From the cell containing the given text, extract its center point as (x, y) coordinate. 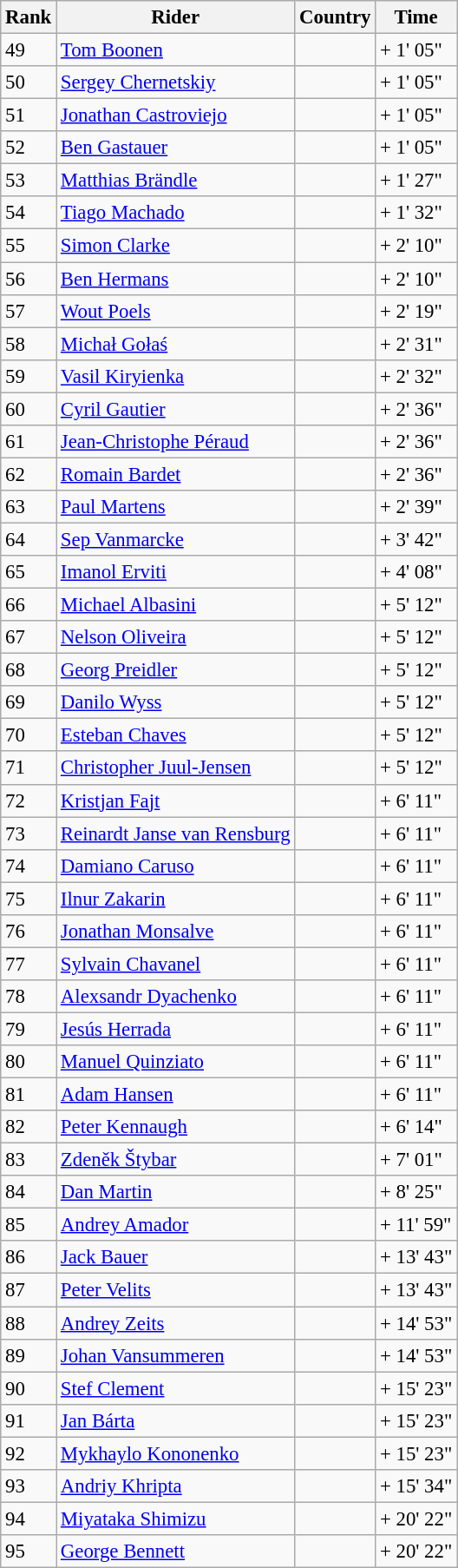
63 (29, 507)
Michael Albasini (175, 605)
68 (29, 670)
65 (29, 572)
72 (29, 800)
Jonathan Castroviejo (175, 115)
+ 3' 42" (416, 539)
Jonathan Monsalve (175, 932)
+ 8' 25" (416, 1192)
76 (29, 932)
Johan Vansummeren (175, 1355)
Wout Poels (175, 311)
89 (29, 1355)
80 (29, 1062)
Reinardt Janse van Rensburg (175, 833)
66 (29, 605)
59 (29, 376)
+ 15' 34" (416, 1486)
71 (29, 768)
Nelson Oliveira (175, 637)
Sergey Chernetskiy (175, 82)
+ 4' 08" (416, 572)
Michał Gołaś (175, 344)
67 (29, 637)
61 (29, 442)
Georg Preidler (175, 670)
Ben Hermans (175, 279)
73 (29, 833)
92 (29, 1453)
95 (29, 1552)
+ 2' 19" (416, 311)
Damiano Caruso (175, 866)
75 (29, 899)
Simon Clarke (175, 246)
Paul Martens (175, 507)
Cyril Gautier (175, 409)
Peter Velits (175, 1290)
Andriy Khripta (175, 1486)
+ 11' 59" (416, 1225)
62 (29, 474)
+ 1' 27" (416, 181)
50 (29, 82)
+ 1' 32" (416, 213)
Ben Gastauer (175, 148)
Vasil Kiryienka (175, 376)
58 (29, 344)
Jesús Herrada (175, 1029)
91 (29, 1420)
Kristjan Fajt (175, 800)
88 (29, 1323)
+ 2' 39" (416, 507)
Ilnur Zakarin (175, 899)
69 (29, 702)
Sep Vanmarcke (175, 539)
Jean-Christophe Péraud (175, 442)
Romain Bardet (175, 474)
+ 7' 01" (416, 1160)
Danilo Wyss (175, 702)
George Bennett (175, 1552)
85 (29, 1225)
52 (29, 148)
Manuel Quinziato (175, 1062)
82 (29, 1127)
Christopher Juul-Jensen (175, 768)
Mykhaylo Kononenko (175, 1453)
Tom Boonen (175, 50)
Jan Bárta (175, 1420)
+ 6' 14" (416, 1127)
51 (29, 115)
Matthias Brändle (175, 181)
74 (29, 866)
54 (29, 213)
Alexsandr Dyachenko (175, 997)
Peter Kennaugh (175, 1127)
+ 2' 31" (416, 344)
60 (29, 409)
78 (29, 997)
Esteban Chaves (175, 735)
Tiago Machado (175, 213)
Rank (29, 17)
86 (29, 1258)
Time (416, 17)
Adam Hansen (175, 1095)
84 (29, 1192)
49 (29, 50)
83 (29, 1160)
+ 2' 32" (416, 376)
Stef Clement (175, 1388)
Rider (175, 17)
Miyataka Shimizu (175, 1519)
79 (29, 1029)
Jack Bauer (175, 1258)
Country (335, 17)
Andrey Zeits (175, 1323)
64 (29, 539)
81 (29, 1095)
Andrey Amador (175, 1225)
94 (29, 1519)
93 (29, 1486)
87 (29, 1290)
56 (29, 279)
Imanol Erviti (175, 572)
57 (29, 311)
70 (29, 735)
Zdeněk Štybar (175, 1160)
90 (29, 1388)
77 (29, 964)
53 (29, 181)
Dan Martin (175, 1192)
Sylvain Chavanel (175, 964)
55 (29, 246)
